Return the (x, y) coordinate for the center point of the cell that contains the specified text.  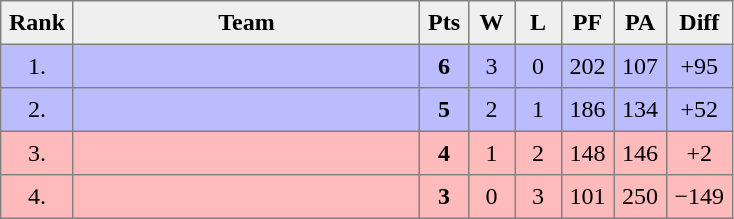
101 (587, 197)
148 (587, 153)
5 (444, 110)
146 (640, 153)
107 (640, 66)
4 (444, 153)
Diff (699, 23)
PA (640, 23)
1. (38, 66)
Rank (38, 23)
+2 (699, 153)
W (491, 23)
3. (38, 153)
2. (38, 110)
4. (38, 197)
Team (246, 23)
250 (640, 197)
186 (587, 110)
134 (640, 110)
L (538, 23)
PF (587, 23)
6 (444, 66)
Pts (444, 23)
202 (587, 66)
+95 (699, 66)
+52 (699, 110)
−149 (699, 197)
